Pinpoint the cell where the given text exists, returning its (X, Y) midpoint coordinate. 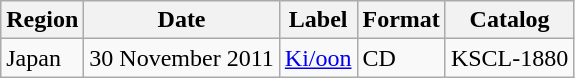
Format (401, 20)
30 November 2011 (182, 58)
Japan (42, 58)
Label (318, 20)
Date (182, 20)
KSCL-1880 (509, 58)
Region (42, 20)
CD (401, 58)
Catalog (509, 20)
Ki/oon (318, 58)
